Identify which cell holds the provided text, then report its [x, y] central coordinate. 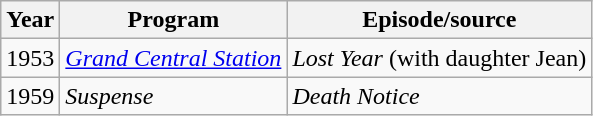
Grand Central Station [174, 58]
Year [30, 20]
Lost Year (with daughter Jean) [440, 58]
Death Notice [440, 96]
1953 [30, 58]
Episode/source [440, 20]
Suspense [174, 96]
1959 [30, 96]
Program [174, 20]
